Search for the cell housing the specified text and yield its (X, Y) center coordinate. 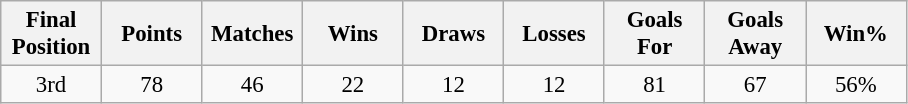
Goals For (654, 34)
Wins (354, 34)
56% (856, 85)
Draws (454, 34)
22 (354, 85)
Points (152, 34)
81 (654, 85)
Losses (554, 34)
Matches (252, 34)
Goals Away (756, 34)
67 (756, 85)
3rd (52, 85)
Final Position (52, 34)
78 (152, 85)
46 (252, 85)
Win% (856, 34)
